Search for the cell housing the specified text and yield its [x, y] center coordinate. 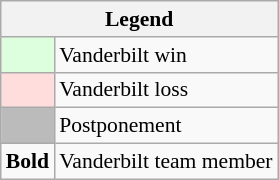
Vanderbilt win [166, 55]
Vanderbilt team member [166, 162]
Legend [140, 19]
Postponement [166, 126]
Bold [28, 162]
Vanderbilt loss [166, 90]
